Return the [X, Y] coordinate for the center point of the cell that contains the specified text.  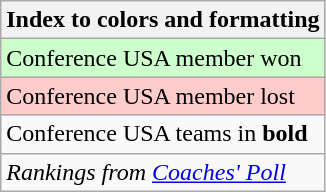
Conference USA member lost [163, 96]
Rankings from Coaches' Poll [163, 172]
Conference USA teams in bold [163, 134]
Index to colors and formatting [163, 20]
Conference USA member won [163, 58]
